Detect which cell encompasses the target text, then output its [X, Y] center coordinate. 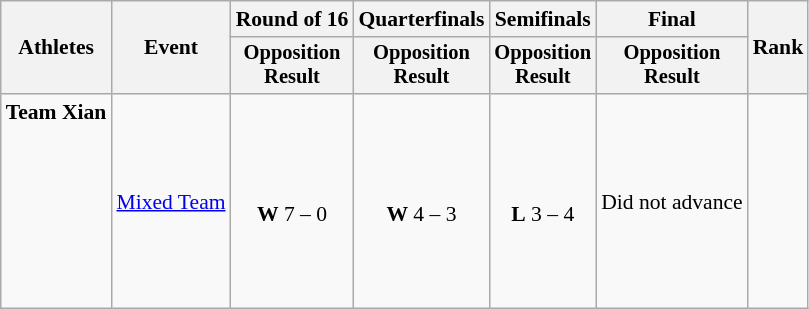
W 4 – 3 [421, 201]
Team Xian [56, 201]
Event [170, 48]
Rank [778, 48]
Final [672, 19]
W 7 – 0 [292, 201]
Athletes [56, 48]
Did not advance [672, 201]
L 3 – 4 [542, 201]
Quarterfinals [421, 19]
Round of 16 [292, 19]
Mixed Team [170, 201]
Semifinals [542, 19]
